Return [X, Y] of the center of cell containing provided text 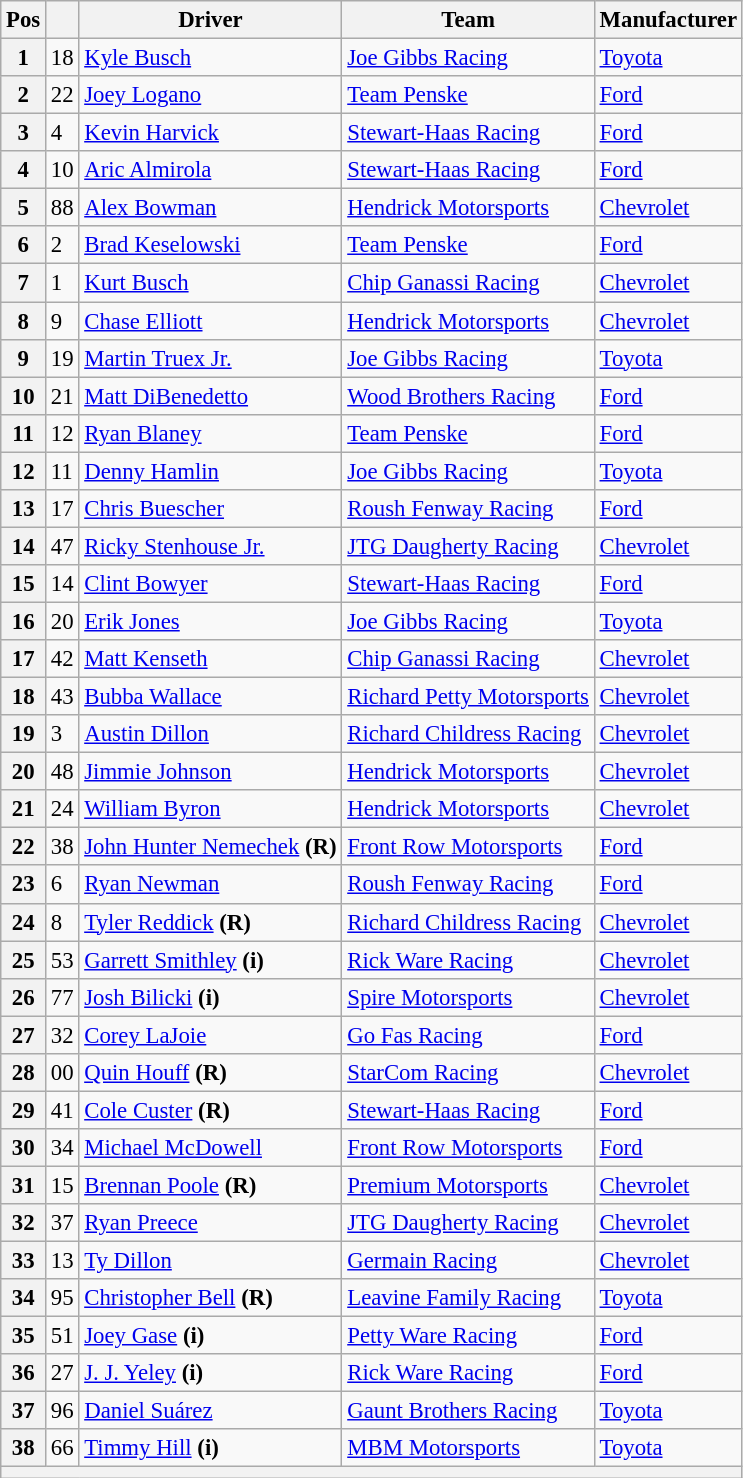
26 [24, 997]
Wood Brothers Racing [468, 396]
Kyle Busch [210, 58]
Chase Elliott [210, 321]
William Byron [210, 809]
Corey LaJoie [210, 1035]
Quin Houff (R) [210, 1073]
23 [24, 885]
Martin Truex Jr. [210, 358]
Tyler Reddick (R) [210, 922]
Michael McDowell [210, 1148]
Matt DiBenedetto [210, 396]
Germain Racing [468, 1261]
Aric Almirola [210, 170]
Gaunt Brothers Racing [468, 1411]
51 [62, 1336]
Ryan Preece [210, 1223]
31 [24, 1185]
Ryan Newman [210, 885]
Bubba Wallace [210, 697]
Daniel Suárez [210, 1411]
Cole Custer (R) [210, 1110]
J. J. Yeley (i) [210, 1373]
MBM Motorsports [468, 1449]
47 [62, 546]
33 [24, 1261]
42 [62, 659]
36 [24, 1373]
96 [62, 1411]
43 [62, 697]
30 [24, 1148]
Spire Motorsports [468, 997]
Joey Logano [210, 95]
Chris Buescher [210, 509]
StarCom Racing [468, 1073]
Clint Bowyer [210, 584]
Ty Dillon [210, 1261]
29 [24, 1110]
John Hunter Nemechek (R) [210, 847]
Kevin Harvick [210, 133]
Christopher Bell (R) [210, 1298]
28 [24, 1073]
25 [24, 960]
00 [62, 1073]
7 [24, 283]
35 [24, 1336]
95 [62, 1298]
Brennan Poole (R) [210, 1185]
Richard Petty Motorsports [468, 697]
Brad Keselowski [210, 245]
77 [62, 997]
Garrett Smithley (i) [210, 960]
16 [24, 621]
48 [62, 772]
Austin Dillon [210, 734]
66 [62, 1449]
5 [24, 208]
Timmy Hill (i) [210, 1449]
Ryan Blaney [210, 433]
Denny Hamlin [210, 471]
41 [62, 1110]
Erik Jones [210, 621]
Alex Bowman [210, 208]
Team [468, 20]
Manufacturer [668, 20]
Josh Bilicki (i) [210, 997]
Go Fas Racing [468, 1035]
Kurt Busch [210, 283]
Petty Ware Racing [468, 1336]
Ricky Stenhouse Jr. [210, 546]
Driver [210, 20]
53 [62, 960]
Joey Gase (i) [210, 1336]
Jimmie Johnson [210, 772]
Matt Kenseth [210, 659]
Leavine Family Racing [468, 1298]
Pos [24, 20]
Premium Motorsports [468, 1185]
88 [62, 208]
